Find where the given text appears and provide that cell's center as (x, y) coordinate. 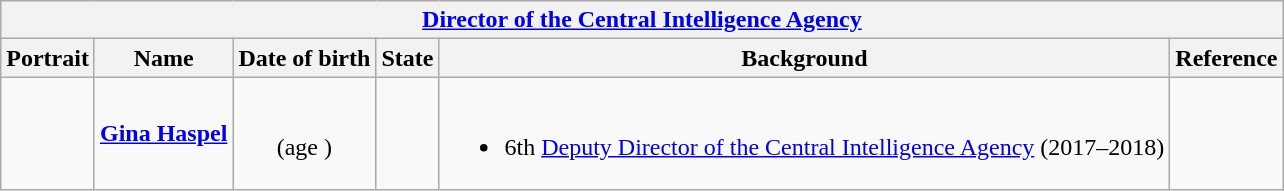
Background (804, 58)
(age ) (304, 134)
State (408, 58)
Gina Haspel (163, 134)
Name (163, 58)
Date of birth (304, 58)
Director of the Central Intelligence Agency (642, 20)
Reference (1226, 58)
6th Deputy Director of the Central Intelligence Agency (2017–2018) (804, 134)
Portrait (48, 58)
